Provide the (X, Y) coordinate of the cell's center where the given text is located.  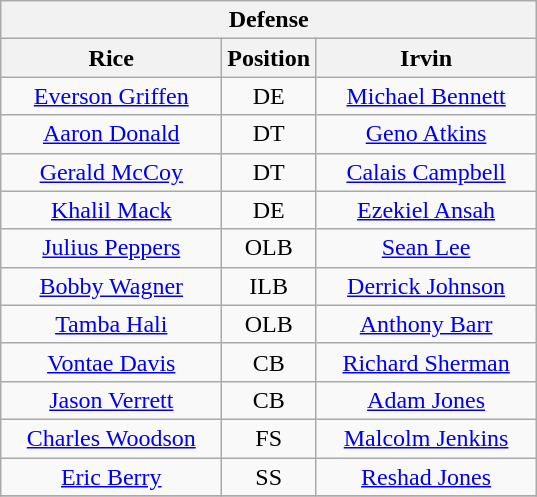
ILB (269, 286)
Julius Peppers (112, 248)
Anthony Barr (426, 324)
Aaron Donald (112, 134)
Ezekiel Ansah (426, 210)
Reshad Jones (426, 477)
Irvin (426, 58)
FS (269, 438)
Adam Jones (426, 400)
Richard Sherman (426, 362)
Sean Lee (426, 248)
Malcolm Jenkins (426, 438)
Tamba Hali (112, 324)
Calais Campbell (426, 172)
Michael Bennett (426, 96)
Geno Atkins (426, 134)
Jason Verrett (112, 400)
Defense (269, 20)
Bobby Wagner (112, 286)
Gerald McCoy (112, 172)
Derrick Johnson (426, 286)
Charles Woodson (112, 438)
Position (269, 58)
Vontae Davis (112, 362)
Eric Berry (112, 477)
SS (269, 477)
Rice (112, 58)
Khalil Mack (112, 210)
Everson Griffen (112, 96)
